Return [X, Y] of the center of cell containing provided text 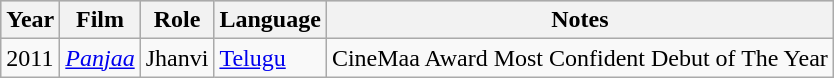
Panjaa [100, 58]
Year [30, 20]
Language [270, 20]
Role [177, 20]
Telugu [270, 58]
Notes [580, 20]
Film [100, 20]
Jhanvi [177, 58]
2011 [30, 58]
CineMaa Award Most Confident Debut of The Year [580, 58]
